Identify which cell holds the provided text, then report its [x, y] central coordinate. 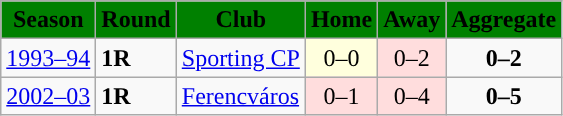
Round [136, 20]
Sporting CP [240, 58]
1993–94 [48, 58]
0–1 [341, 96]
Season [48, 20]
0–4 [412, 96]
Ferencváros [240, 96]
Aggregate [504, 20]
Away [412, 20]
2002–03 [48, 96]
Club [240, 20]
0–0 [341, 58]
Home [341, 20]
0–5 [504, 96]
